From the cell containing the given text, extract its center point as [x, y] coordinate. 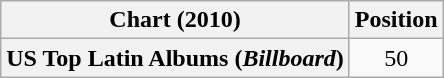
Chart (2010) [176, 20]
US Top Latin Albums (Billboard) [176, 58]
Position [396, 20]
50 [396, 58]
